Output the [x, y] coordinate of the center of the cell containing the given text.  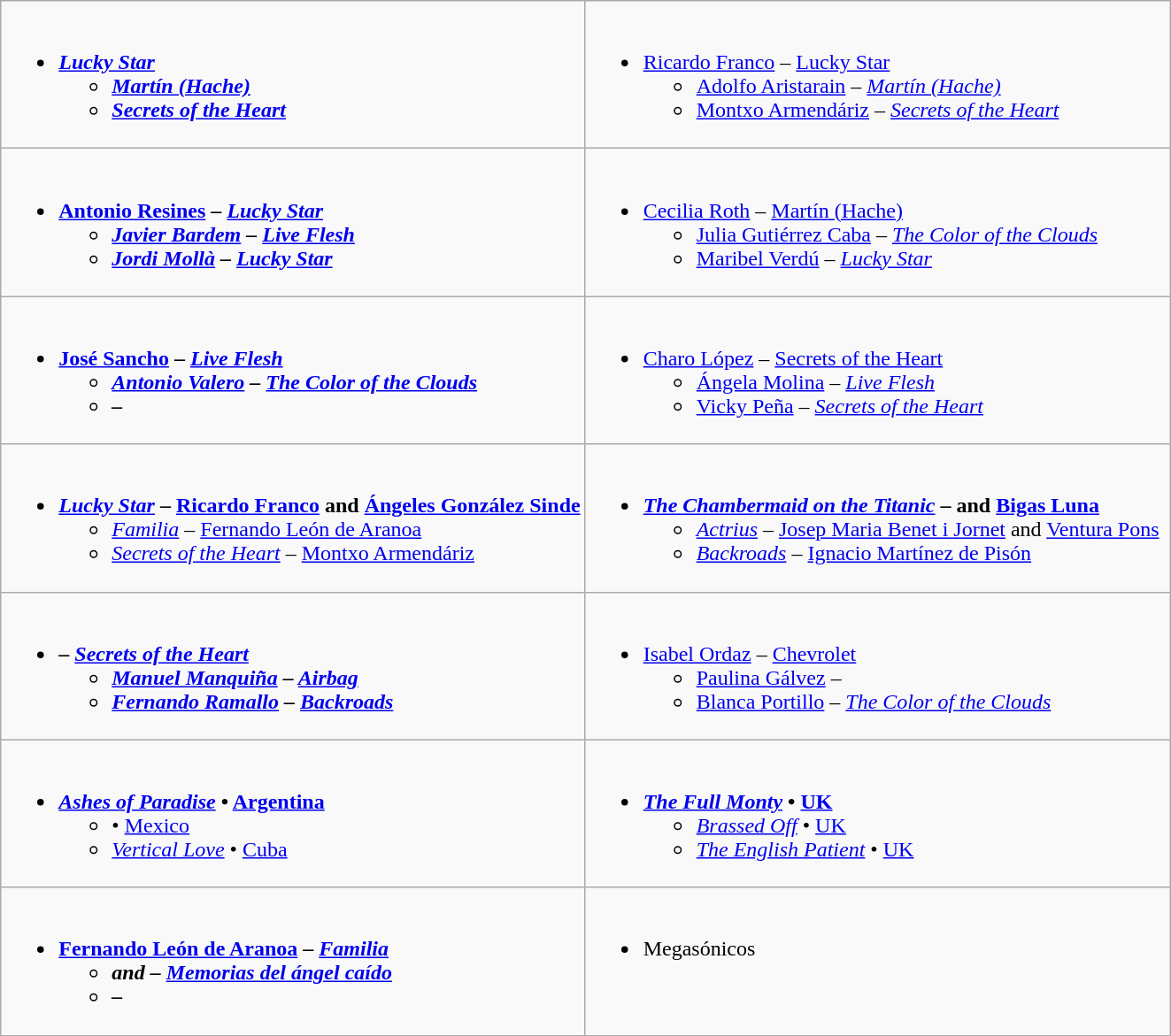
Antonio Resines – Lucky StarJavier Bardem – Live FleshJordi Mollà – Lucky Star [293, 223]
Cecilia Roth – Martín (Hache)Julia Gutiérrez Caba – The Color of the CloudsMaribel Verdú – Lucky Star [877, 223]
The Chambermaid on the Titanic – and Bigas LunaActrius – Josep Maria Benet i Jornet and Ventura PonsBackroads – Ignacio Martínez de Pisón [877, 518]
Charo López – Secrets of the HeartÁngela Molina – Live FleshVicky Peña – Secrets of the Heart [877, 370]
The Full Monty • UKBrassed Off • UKThe English Patient • UK [877, 814]
Isabel Ordaz – ChevroletPaulina Gálvez – Blanca Portillo – The Color of the Clouds [877, 665]
Lucky StarMartín (Hache)Secrets of the Heart [293, 74]
Megasónicos [877, 961]
Lucky Star – Ricardo Franco and Ángeles González SindeFamilia – Fernando León de AranoaSecrets of the Heart – Montxo Armendáriz [293, 518]
Fernando León de Aranoa – Familia and – Memorias del ángel caído – [293, 961]
Ashes of Paradise • Argentina • MexicoVertical Love • Cuba [293, 814]
– Secrets of the HeartManuel Manquiña – AirbagFernando Ramallo – Backroads [293, 665]
José Sancho – Live FleshAntonio Valero – The Color of the Clouds – [293, 370]
Ricardo Franco – Lucky StarAdolfo Aristarain – Martín (Hache)Montxo Armendáriz – Secrets of the Heart [877, 74]
